Search for the cell housing the specified text and yield its [X, Y] center coordinate. 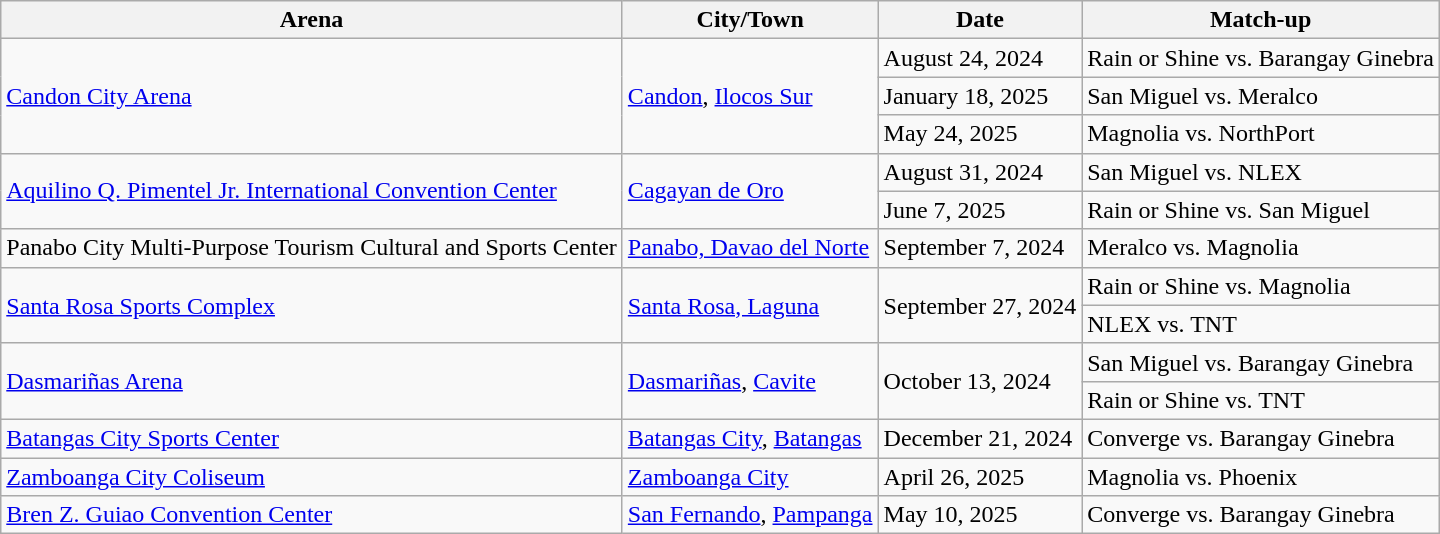
Zamboanga City [750, 477]
Meralco vs. Magnolia [1261, 248]
Arena [312, 20]
April 26, 2025 [980, 477]
Rain or Shine vs. San Miguel [1261, 210]
August 24, 2024 [980, 58]
Rain or Shine vs. Magnolia [1261, 286]
Santa Rosa Sports Complex [312, 305]
Match-up [1261, 20]
October 13, 2024 [980, 381]
Panabo City Multi-Purpose Tourism Cultural and Sports Center [312, 248]
September 7, 2024 [980, 248]
San Miguel vs. NLEX [1261, 172]
Date [980, 20]
Santa Rosa, Laguna [750, 305]
December 21, 2024 [980, 438]
Cagayan de Oro [750, 191]
Magnolia vs. NorthPort [1261, 134]
City/Town [750, 20]
Batangas City Sports Center [312, 438]
June 7, 2025 [980, 210]
Dasmariñas, Cavite [750, 381]
August 31, 2024 [980, 172]
Candon, Ilocos Sur [750, 96]
January 18, 2025 [980, 96]
San Fernando, Pampanga [750, 515]
Dasmariñas Arena [312, 381]
Rain or Shine vs. TNT [1261, 400]
San Miguel vs. Barangay Ginebra [1261, 362]
May 24, 2025 [980, 134]
Magnolia vs. Phoenix [1261, 477]
September 27, 2024 [980, 305]
Aquilino Q. Pimentel Jr. International Convention Center [312, 191]
Panabo, Davao del Norte [750, 248]
Rain or Shine vs. Barangay Ginebra [1261, 58]
Candon City Arena [312, 96]
San Miguel vs. Meralco [1261, 96]
Bren Z. Guiao Convention Center [312, 515]
Batangas City, Batangas [750, 438]
Zamboanga City Coliseum [312, 477]
NLEX vs. TNT [1261, 324]
May 10, 2025 [980, 515]
